Extract the (X, Y) coordinate from the center of the cell holding the provided text.  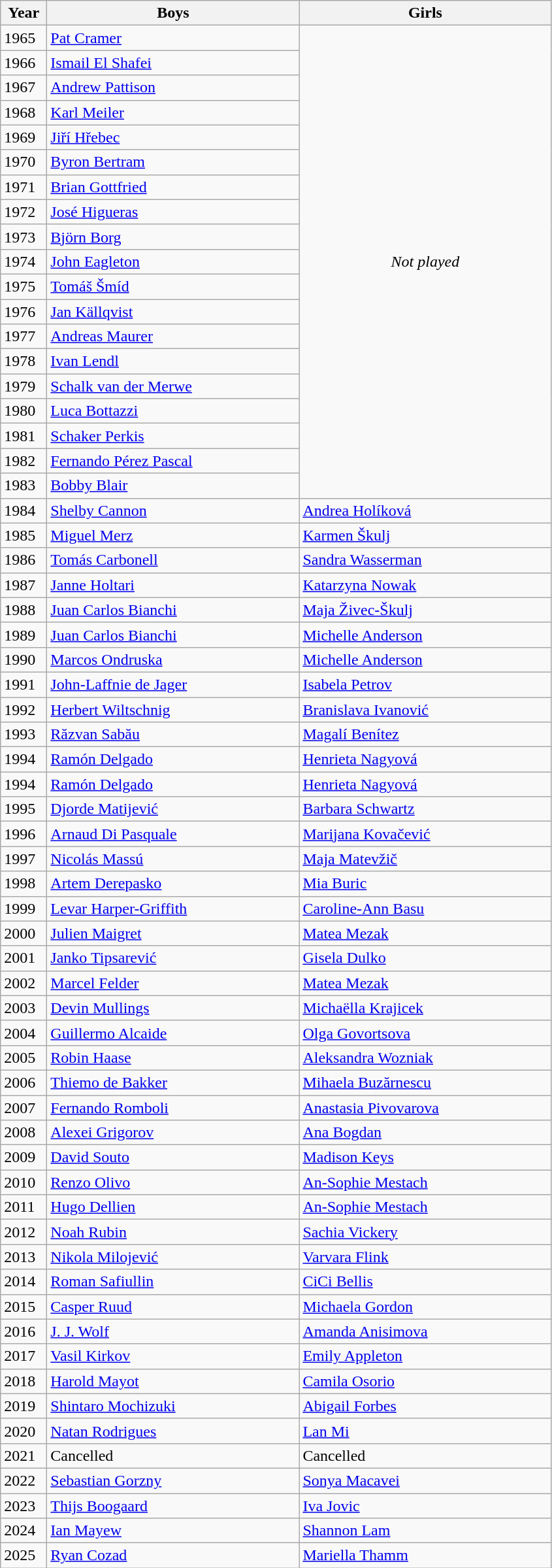
Luca Bottazzi (173, 411)
2013 (24, 1257)
Michaëlla Krajicek (425, 1008)
Katarzyna Nowak (425, 585)
Ian Mayew (173, 1531)
Aleksandra Wozniak (425, 1058)
1995 (24, 809)
2010 (24, 1182)
Varvara Flink (425, 1257)
2003 (24, 1008)
1990 (24, 659)
Jan Källqvist (173, 312)
2005 (24, 1058)
1986 (24, 560)
Abigail Forbes (425, 1406)
1967 (24, 88)
2025 (24, 1556)
Sebastian Gorzny (173, 1480)
Mia Buric (425, 884)
Olga Govortsova (425, 1033)
Camila Osorio (425, 1381)
Sachia Vickery (425, 1232)
1981 (24, 436)
Maja Živec-Škulj (425, 610)
Alexei Grigorov (173, 1133)
Sandra Wasserman (425, 560)
Caroline-Ann Basu (425, 909)
Harold Mayot (173, 1381)
Janko Tipsarević (173, 958)
1999 (24, 909)
Ismail El Shafei (173, 63)
Karl Meiler (173, 112)
Andreas Maurer (173, 337)
Bobby Blair (173, 486)
Andrew Pattison (173, 88)
Nikola Milojević (173, 1257)
2019 (24, 1406)
2012 (24, 1232)
John-Laffnie de Jager (173, 684)
Noah Rubin (173, 1232)
Byron Bertram (173, 162)
Fernando Pérez Pascal (173, 461)
2018 (24, 1381)
Anastasia Pivovarova (425, 1108)
Arnaud Di Pasquale (173, 834)
2017 (24, 1356)
2000 (24, 933)
Artem Derepasko (173, 884)
1987 (24, 585)
1985 (24, 535)
1982 (24, 461)
2020 (24, 1431)
David Souto (173, 1158)
1989 (24, 635)
Lan Mi (425, 1431)
1988 (24, 610)
1972 (24, 212)
Emily Appleton (425, 1356)
1996 (24, 834)
1973 (24, 237)
Iva Jovic (425, 1505)
1983 (24, 486)
1976 (24, 312)
Ryan Cozad (173, 1556)
Mihaela Buzărnescu (425, 1082)
Tomáš Šmíd (173, 286)
2024 (24, 1531)
Marijana Kovačević (425, 834)
Nicolás Massú (173, 859)
Schalk van der Merwe (173, 386)
1984 (24, 510)
2016 (24, 1331)
Brian Gottfried (173, 187)
John Eagleton (173, 261)
Fernando Romboli (173, 1108)
Marcel Felder (173, 983)
Jiří Hřebec (173, 137)
1966 (24, 63)
Sonya Macavei (425, 1480)
Guillermo Alcaide (173, 1033)
2004 (24, 1033)
1969 (24, 137)
1979 (24, 386)
Janne Holtari (173, 585)
Marcos Ondruska (173, 659)
Renzo Olivo (173, 1182)
Michaela Gordon (425, 1307)
Year (24, 13)
1965 (24, 38)
2021 (24, 1456)
Girls (425, 13)
Djorde Matijević (173, 809)
1974 (24, 261)
2001 (24, 958)
1997 (24, 859)
1993 (24, 735)
1968 (24, 112)
J. J. Wolf (173, 1331)
1991 (24, 684)
1975 (24, 286)
2014 (24, 1282)
Robin Haase (173, 1058)
Isabela Petrov (425, 684)
Ivan Lendl (173, 361)
José Higueras (173, 212)
Shannon Lam (425, 1531)
Răzvan Sabău (173, 735)
Vasil Kirkov (173, 1356)
2008 (24, 1133)
Shintaro Mochizuki (173, 1406)
2011 (24, 1207)
Tomás Carbonell (173, 560)
Pat Cramer (173, 38)
2022 (24, 1480)
Natan Rodrigues (173, 1431)
Not played (425, 261)
Björn Borg (173, 237)
2015 (24, 1307)
Herbert Wiltschnig (173, 709)
Thijs Boogaard (173, 1505)
CiCi Bellis (425, 1282)
Boys (173, 13)
Amanda Anisimova (425, 1331)
1971 (24, 187)
2006 (24, 1082)
1970 (24, 162)
Roman Safiullin (173, 1282)
Levar Harper-Griffith (173, 909)
Branislava Ivanović (425, 709)
2023 (24, 1505)
Madison Keys (425, 1158)
1980 (24, 411)
1978 (24, 361)
2002 (24, 983)
1977 (24, 337)
2007 (24, 1108)
1998 (24, 884)
1992 (24, 709)
Ana Bogdan (425, 1133)
Mariella Thamm (425, 1556)
Schaker Perkis (173, 436)
Gisela Dulko (425, 958)
Miguel Merz (173, 535)
Devin Mullings (173, 1008)
Thiemo de Bakker (173, 1082)
Maja Matevžič (425, 859)
Magalí Benítez (425, 735)
Andrea Holíková (425, 510)
2009 (24, 1158)
Shelby Cannon (173, 510)
Hugo Dellien (173, 1207)
Julien Maigret (173, 933)
Karmen Škulj (425, 535)
Casper Ruud (173, 1307)
Barbara Schwartz (425, 809)
